Return the [x, y] coordinate for the center point of the cell that contains the specified text.  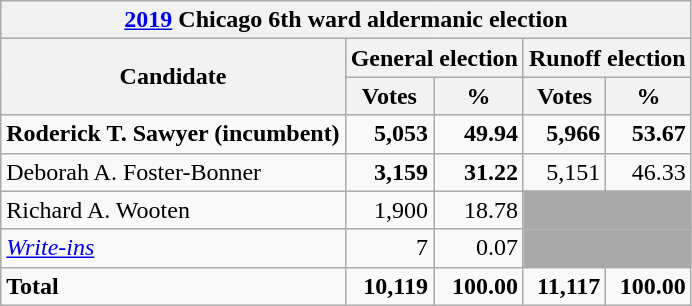
10,119 [389, 286]
Richard A. Wooten [173, 210]
5,053 [389, 134]
Write-ins [173, 248]
18.78 [479, 210]
49.94 [479, 134]
5,151 [564, 172]
Total [173, 286]
11,117 [564, 286]
2019 Chicago 6th ward aldermanic election [346, 20]
5,966 [564, 134]
Candidate [173, 77]
31.22 [479, 172]
0.07 [479, 248]
Runoff election [607, 58]
General election [434, 58]
3,159 [389, 172]
Roderick T. Sawyer (incumbent) [173, 134]
53.67 [648, 134]
7 [389, 248]
Deborah A. Foster-Bonner [173, 172]
46.33 [648, 172]
1,900 [389, 210]
